For the text-containing cell, return its midpoint in [X, Y] coordinate format. 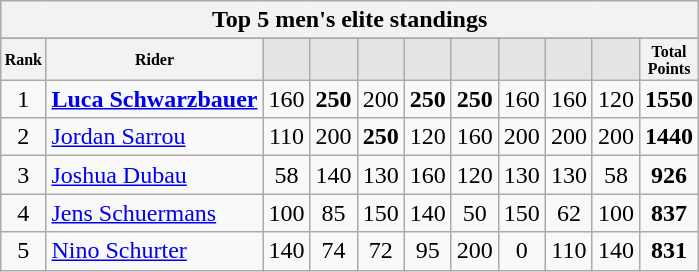
50 [474, 213]
Joshua Dubau [154, 175]
Rider [154, 60]
831 [670, 251]
62 [568, 213]
Jens Schuermans [154, 213]
Luca Schwarzbauer [154, 99]
Nino Schurter [154, 251]
3 [24, 175]
5 [24, 251]
85 [334, 213]
95 [428, 251]
Top 5 men's elite standings [350, 20]
0 [522, 251]
72 [380, 251]
926 [670, 175]
4 [24, 213]
Jordan Sarrou [154, 137]
1 [24, 99]
TotalPoints [670, 60]
Rank [24, 60]
837 [670, 213]
1550 [670, 99]
74 [334, 251]
1440 [670, 137]
2 [24, 137]
